Search for the cell housing the specified text and yield its [X, Y] center coordinate. 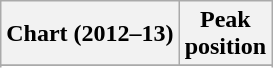
Peakposition [225, 34]
Chart (2012–13) [90, 34]
